Scan for the cell matching the given text and deliver its (x, y) coordinate at center. 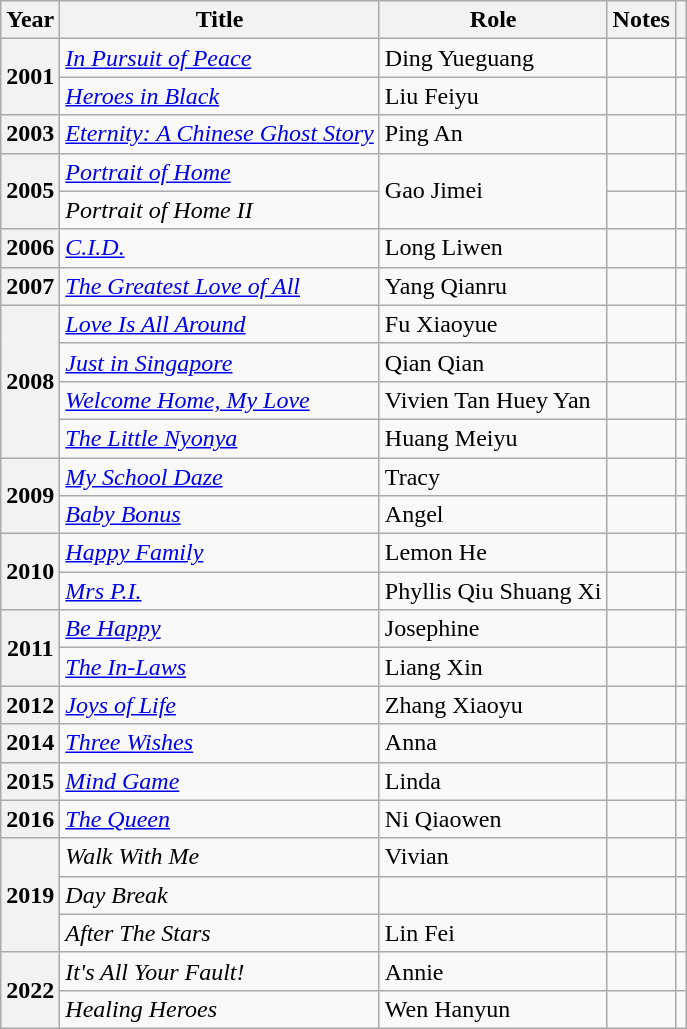
Three Wishes (220, 743)
Linda (493, 781)
Day Break (220, 895)
Year (30, 20)
Phyllis Qiu Shuang Xi (493, 591)
Qian Qian (493, 362)
Liu Feiyu (493, 96)
Eternity: A Chinese Ghost Story (220, 134)
2019 (30, 895)
Title (220, 20)
Mind Game (220, 781)
In Pursuit of Peace (220, 58)
Heroes in Black (220, 96)
Zhang Xiaoyu (493, 705)
Long Liwen (493, 248)
Josephine (493, 629)
Ding Yueguang (493, 58)
Lin Fei (493, 933)
2010 (30, 572)
2001 (30, 77)
2011 (30, 648)
Gao Jimei (493, 191)
Anna (493, 743)
Annie (493, 971)
Angel (493, 515)
Wen Hanyun (493, 1009)
2016 (30, 819)
2022 (30, 990)
Mrs P.I. (220, 591)
Happy Family (220, 553)
Vivian (493, 857)
Vivien Tan Huey Yan (493, 400)
2012 (30, 705)
Liang Xin (493, 667)
Ni Qiaowen (493, 819)
The In-Laws (220, 667)
The Greatest Love of All (220, 286)
Lemon He (493, 553)
Role (493, 20)
Ping An (493, 134)
2007 (30, 286)
The Queen (220, 819)
Be Happy (220, 629)
2008 (30, 381)
Huang Meiyu (493, 438)
2014 (30, 743)
It's All Your Fault! (220, 971)
2003 (30, 134)
The Little Nyonya (220, 438)
Yang Qianru (493, 286)
Notes (641, 20)
Portrait of Home (220, 172)
Joys of Life (220, 705)
C.I.D. (220, 248)
Love Is All Around (220, 324)
Baby Bonus (220, 515)
After The Stars (220, 933)
Just in Singapore (220, 362)
Portrait of Home II (220, 210)
2015 (30, 781)
2009 (30, 496)
My School Daze (220, 477)
Fu Xiaoyue (493, 324)
Healing Heroes (220, 1009)
2006 (30, 248)
Tracy (493, 477)
Welcome Home, My Love (220, 400)
2005 (30, 191)
Walk With Me (220, 857)
